Pinpoint the cell where the given text exists, returning its (X, Y) midpoint coordinate. 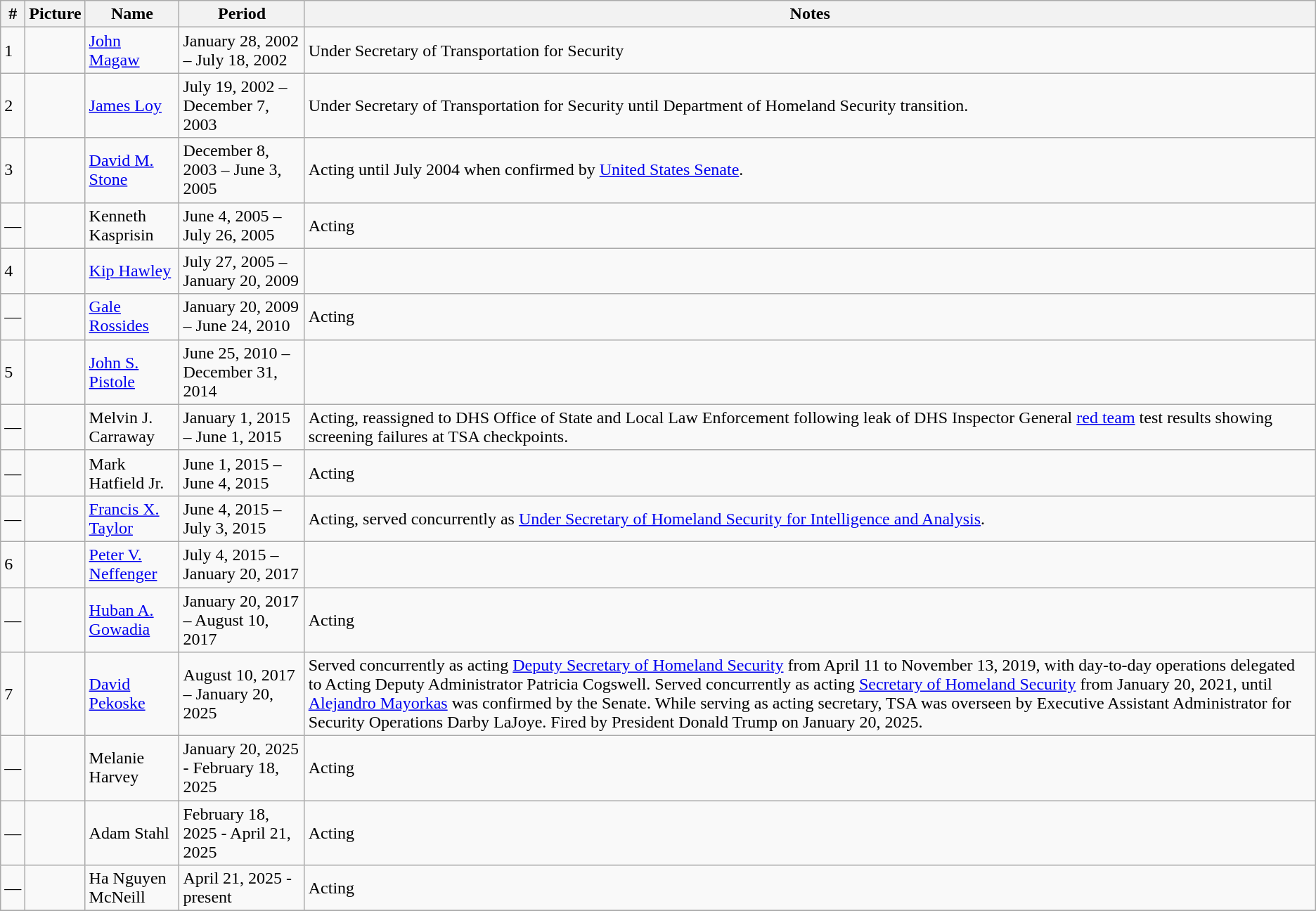
June 4, 2005 – July 26, 2005 (242, 225)
December 8, 2003 – June 3, 2005 (242, 170)
3 (13, 170)
Peter V. Neffenger (132, 564)
January 20, 2025 - February 18, 2025 (242, 768)
Under Secretary of Transportation for Security until Department of Homeland Security transition. (810, 105)
Melanie Harvey (132, 768)
Picture (55, 14)
David Pekoske (132, 694)
Kip Hawley (132, 271)
Gale Rossides (132, 316)
Melvin J. Carraway (132, 427)
April 21, 2025 - present (242, 889)
John Magaw (132, 51)
January 20, 2009 – June 24, 2010 (242, 316)
August 10, 2017 – January 20, 2025 (242, 694)
June 25, 2010 – December 31, 2014 (242, 372)
James Loy (132, 105)
6 (13, 564)
Notes (810, 14)
Kenneth Kasprisin (132, 225)
1 (13, 51)
7 (13, 694)
Acting, served concurrently as Under Secretary of Homeland Security for Intelligence and Analysis. (810, 519)
February 18, 2025 - April 21, 2025 (242, 833)
Period (242, 14)
4 (13, 271)
Under Secretary of Transportation for Security (810, 51)
Name (132, 14)
Ha Nguyen McNeill (132, 889)
2 (13, 105)
5 (13, 372)
Mark Hatfield Jr. (132, 472)
John S. Pistole (132, 372)
January 28, 2002 – July 18, 2002 (242, 51)
June 1, 2015 – June 4, 2015 (242, 472)
January 20, 2017 – August 10, 2017 (242, 620)
Francis X. Taylor (132, 519)
# (13, 14)
July 27, 2005 – January 20, 2009 (242, 271)
Adam Stahl (132, 833)
July 4, 2015 – January 20, 2017 (242, 564)
Acting until July 2004 when confirmed by United States Senate. (810, 170)
July 19, 2002 – December 7, 2003 (242, 105)
Huban A. Gowadia (132, 620)
David M. Stone (132, 170)
June 4, 2015 – July 3, 2015 (242, 519)
January 1, 2015 – June 1, 2015 (242, 427)
